Locate the cell with the specified text and output its (X, Y) center coordinate. 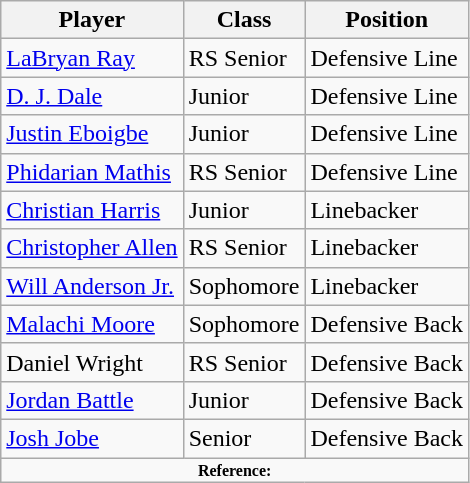
Daniel Wright (92, 362)
Christopher Allen (92, 248)
Christian Harris (92, 210)
D. J. Dale (92, 96)
Josh Jobe (92, 438)
Senior (244, 438)
Jordan Battle (92, 400)
Justin Eboigbe (92, 134)
Phidarian Mathis (92, 172)
Reference: (235, 470)
LaBryan Ray (92, 58)
Class (244, 20)
Position (387, 20)
Will Anderson Jr. (92, 286)
Malachi Moore (92, 324)
Player (92, 20)
